Output the (X, Y) coordinate of the center of the cell containing the given text.  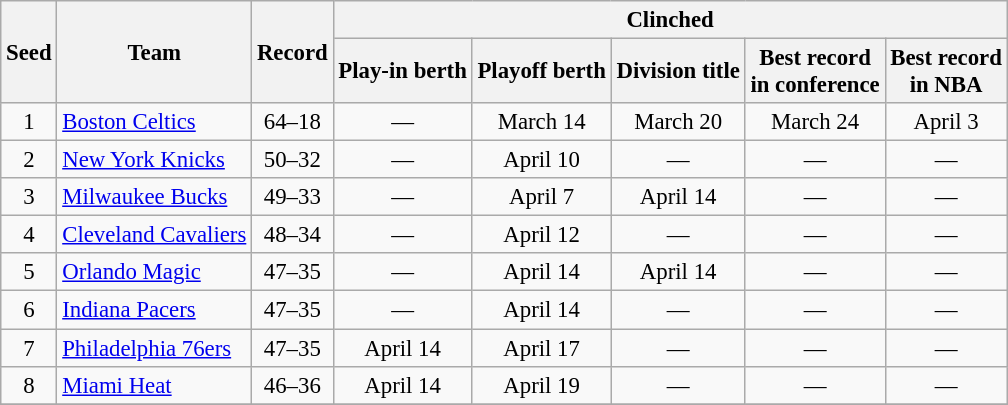
Clinched (670, 20)
Best recordin NBA (946, 72)
5 (29, 273)
April 19 (542, 385)
50–32 (292, 160)
7 (29, 348)
6 (29, 310)
8 (29, 385)
49–33 (292, 197)
Miami Heat (154, 385)
Record (292, 52)
Playoff berth (542, 72)
1 (29, 122)
Boston Celtics (154, 122)
Indiana Pacers (154, 310)
April 7 (542, 197)
Team (154, 52)
March 24 (815, 122)
March 14 (542, 122)
46–36 (292, 385)
Cleveland Cavaliers (154, 235)
Division title (678, 72)
March 20 (678, 122)
April 3 (946, 122)
3 (29, 197)
48–34 (292, 235)
Seed (29, 52)
April 10 (542, 160)
Play-in berth (402, 72)
Best recordin conference (815, 72)
April 12 (542, 235)
Orlando Magic (154, 273)
64–18 (292, 122)
4 (29, 235)
April 17 (542, 348)
Milwaukee Bucks (154, 197)
New York Knicks (154, 160)
Philadelphia 76ers (154, 348)
2 (29, 160)
